Find where the given text appears and provide that cell's center as (X, Y) coordinate. 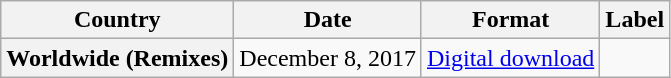
Country (118, 20)
December 8, 2017 (328, 58)
Date (328, 20)
Digital download (510, 58)
Format (510, 20)
Label (635, 20)
Worldwide (Remixes) (118, 58)
